Determine the (x, y) coordinate at the center of the cell enclosing the given text.  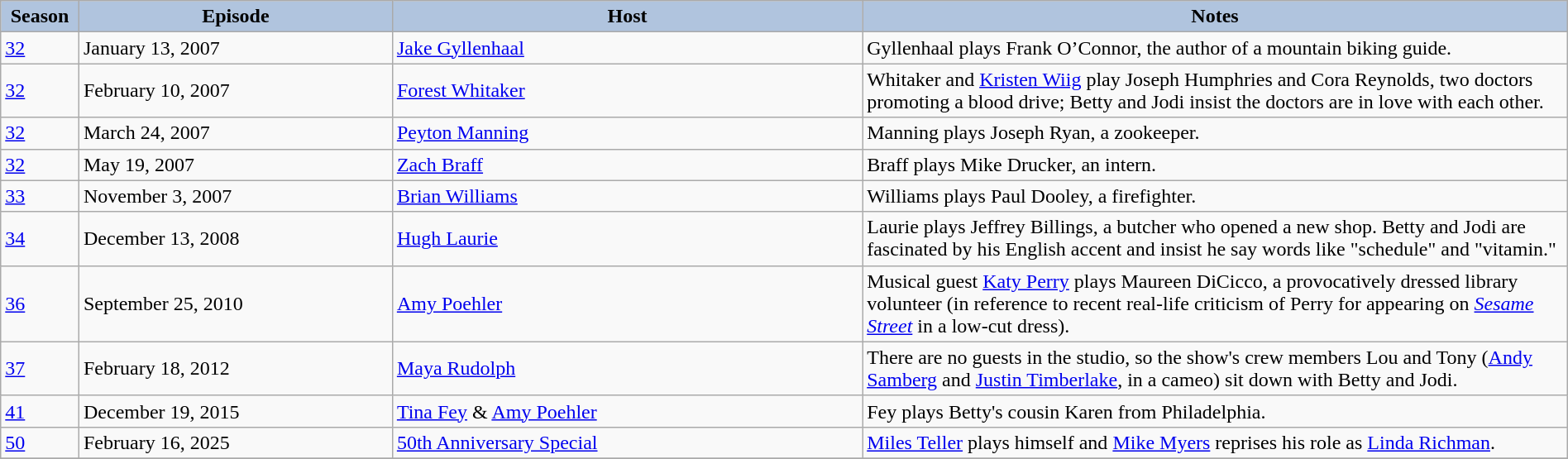
Maya Rudolph (627, 369)
Host (627, 17)
Braff plays Mike Drucker, an intern. (1216, 165)
33 (40, 196)
Gyllenhaal plays Frank O’Connor, the author of a mountain biking guide. (1216, 48)
Williams plays Paul Dooley, a firefighter. (1216, 196)
Season (40, 17)
Manning plays Joseph Ryan, a zookeeper. (1216, 133)
Amy Poehler (627, 304)
January 13, 2007 (235, 48)
May 19, 2007 (235, 165)
Fey plays Betty's cousin Karen from Philadelphia. (1216, 411)
37 (40, 369)
Notes (1216, 17)
Episode (235, 17)
November 3, 2007 (235, 196)
December 13, 2008 (235, 238)
Brian Williams (627, 196)
50th Anniversary Special (627, 442)
Tina Fey & Amy Poehler (627, 411)
Hugh Laurie (627, 238)
February 18, 2012 (235, 369)
December 19, 2015 (235, 411)
March 24, 2007 (235, 133)
Peyton Manning (627, 133)
Jake Gyllenhaal (627, 48)
February 16, 2025 (235, 442)
41 (40, 411)
Zach Braff (627, 165)
February 10, 2007 (235, 91)
50 (40, 442)
34 (40, 238)
Forest Whitaker (627, 91)
36 (40, 304)
September 25, 2010 (235, 304)
Miles Teller plays himself and Mike Myers reprises his role as Linda Richman. (1216, 442)
